Scan for the cell matching the given text and deliver its (X, Y) coordinate at center. 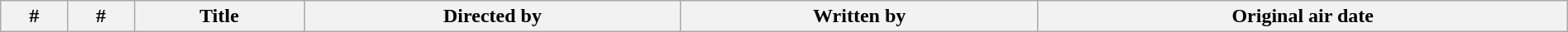
Directed by (493, 16)
Original air date (1303, 16)
Written by (859, 16)
Title (218, 16)
